Extract the [X, Y] coordinate from the center of the cell holding the provided text.  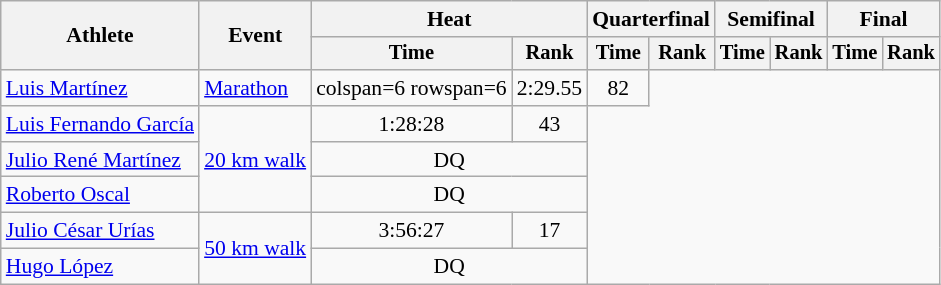
Luis Fernando García [100, 124]
82 [618, 88]
Luis Martínez [100, 88]
Julio René Martínez [100, 160]
colspan=6 rowspan=6 [412, 88]
Event [255, 36]
3:56:27 [412, 231]
Julio César Urías [100, 231]
43 [550, 124]
Hugo López [100, 267]
20 km walk [255, 160]
Final [883, 19]
Athlete [100, 36]
Semifinal [771, 19]
Roberto Oscal [100, 195]
Quarterfinal [651, 19]
17 [550, 231]
Heat [449, 19]
1:28:28 [412, 124]
2:29.55 [550, 88]
50 km walk [255, 248]
Marathon [255, 88]
